Extract the (X, Y) coordinate from the center of the cell holding the provided text.  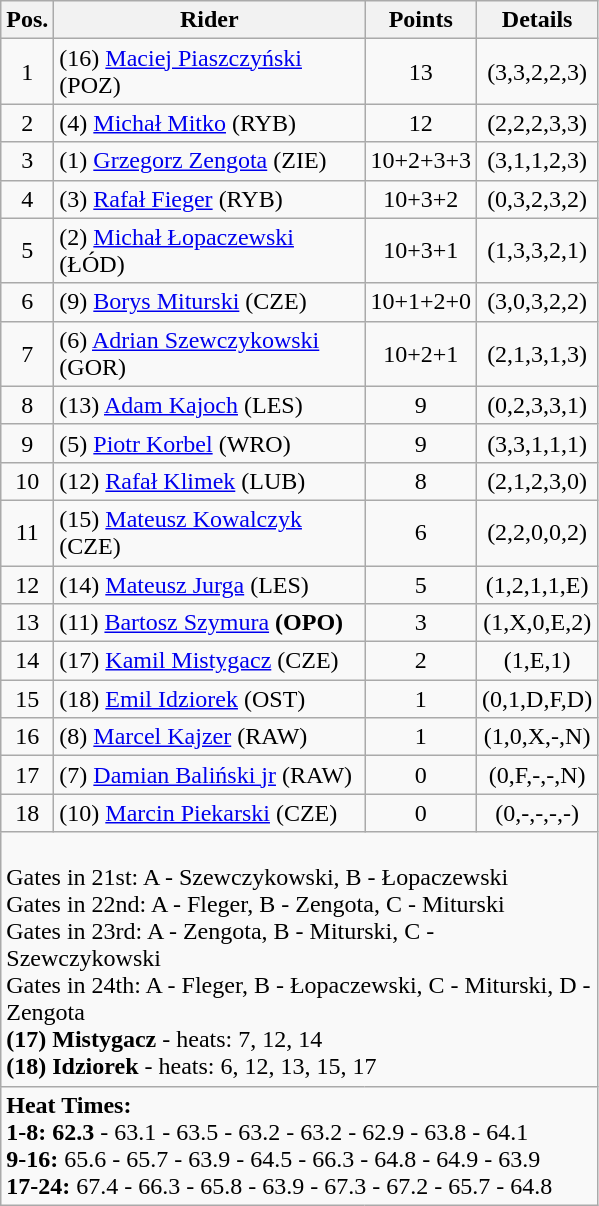
(2) Michał Łopaczewski (ŁÓD) (210, 250)
(1,3,3,2,1) (538, 250)
(17) Kamil Mistygacz (CZE) (210, 661)
(2,1,2,3,0) (538, 481)
(0,-,-,-,-) (538, 813)
(0,1,D,F,D) (538, 699)
(11) Bartosz Szymura (OPO) (210, 623)
(1,2,1,1,E) (538, 585)
(13) Adam Kajoch (LES) (210, 405)
(14) Mateusz Jurga (LES) (210, 585)
10+3+1 (421, 250)
10+1+2+0 (421, 302)
14 (28, 661)
(1,0,X,-,N) (538, 737)
(18) Emil Idziorek (OST) (210, 699)
Details (538, 20)
(16) Maciej Piaszczyński (POZ) (210, 72)
(6) Adrian Szewczykowski (GOR) (210, 354)
Points (421, 20)
(7) Damian Baliński jr (RAW) (210, 775)
(1,E,1) (538, 661)
16 (28, 737)
(1,X,0,E,2) (538, 623)
10+3+2 (421, 199)
(3) Rafał Fieger (RYB) (210, 199)
(10) Marcin Piekarski (CZE) (210, 813)
Rider (210, 20)
(4) Michał Mitko (RYB) (210, 123)
11 (28, 532)
10+2+1 (421, 354)
(1) Grzegorz Zengota (ZIE) (210, 161)
10 (28, 481)
Pos. (28, 20)
(9) Borys Miturski (CZE) (210, 302)
(0,3,2,3,2) (538, 199)
(3,1,1,2,3) (538, 161)
(5) Piotr Korbel (WRO) (210, 443)
(2,2,2,3,3) (538, 123)
(8) Marcel Kajzer (RAW) (210, 737)
4 (28, 199)
(12) Rafał Klimek (LUB) (210, 481)
(15) Mateusz Kowalczyk (CZE) (210, 532)
7 (28, 354)
(3,3,1,1,1) (538, 443)
(0,F,-,-,N) (538, 775)
18 (28, 813)
(3,3,2,2,3) (538, 72)
17 (28, 775)
10+2+3+3 (421, 161)
(3,0,3,2,2) (538, 302)
15 (28, 699)
(2,2,0,0,2) (538, 532)
(2,1,3,1,3) (538, 354)
(0,2,3,3,1) (538, 405)
